Return (x, y) of the center of cell containing provided text 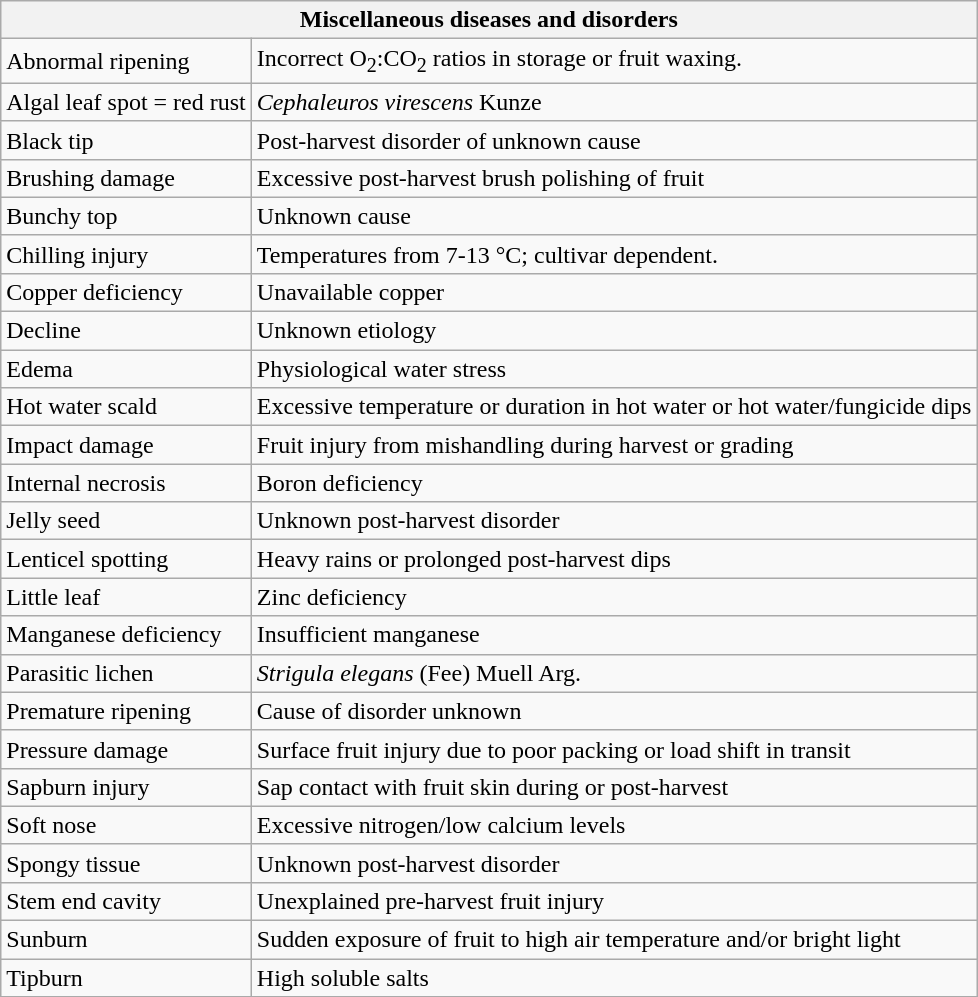
Post-harvest disorder of unknown cause (614, 140)
Sudden exposure of fruit to high air temperature and/or bright light (614, 940)
Soft nose (126, 825)
Cause of disorder unknown (614, 711)
Zinc deficiency (614, 597)
Black tip (126, 140)
Manganese deficiency (126, 635)
Internal necrosis (126, 483)
Insufficient manganese (614, 635)
Premature ripening (126, 711)
Unexplained pre-harvest fruit injury (614, 901)
Heavy rains or prolonged post-harvest dips (614, 559)
Miscellaneous diseases and disorders (489, 20)
Impact damage (126, 445)
Incorrect O2:CO2 ratios in storage or fruit waxing. (614, 61)
Physiological water stress (614, 369)
Edema (126, 369)
Boron deficiency (614, 483)
High soluble salts (614, 978)
Jelly seed (126, 521)
Abnormal ripening (126, 61)
Strigula elegans (Fee) Muell Arg. (614, 673)
Bunchy top (126, 216)
Little leaf (126, 597)
Decline (126, 331)
Stem end cavity (126, 901)
Unknown cause (614, 216)
Temperatures from 7-13 °C; cultivar dependent. (614, 254)
Cephaleuros virescens Kunze (614, 102)
Lenticel spotting (126, 559)
Pressure damage (126, 749)
Chilling injury (126, 254)
Algal leaf spot = red rust (126, 102)
Tipburn (126, 978)
Sapburn injury (126, 787)
Copper deficiency (126, 292)
Unknown etiology (614, 331)
Hot water scald (126, 407)
Fruit injury from mishandling during harvest or grading (614, 445)
Sunburn (126, 940)
Surface fruit injury due to poor packing or load shift in transit (614, 749)
Unavailable copper (614, 292)
Parasitic lichen (126, 673)
Brushing damage (126, 178)
Spongy tissue (126, 863)
Excessive post-harvest brush polishing of fruit (614, 178)
Sap contact with fruit skin during or post-harvest (614, 787)
Excessive temperature or duration in hot water or hot water/fungicide dips (614, 407)
Excessive nitrogen/low calcium levels (614, 825)
